Return the [X, Y] coordinate for the center point of the cell that contains the specified text.  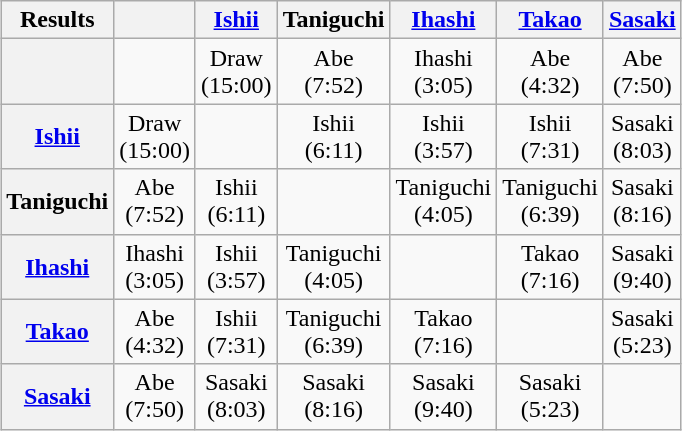
Results [58, 20]
